Output the [x, y] coordinate of the center of the cell containing the given text.  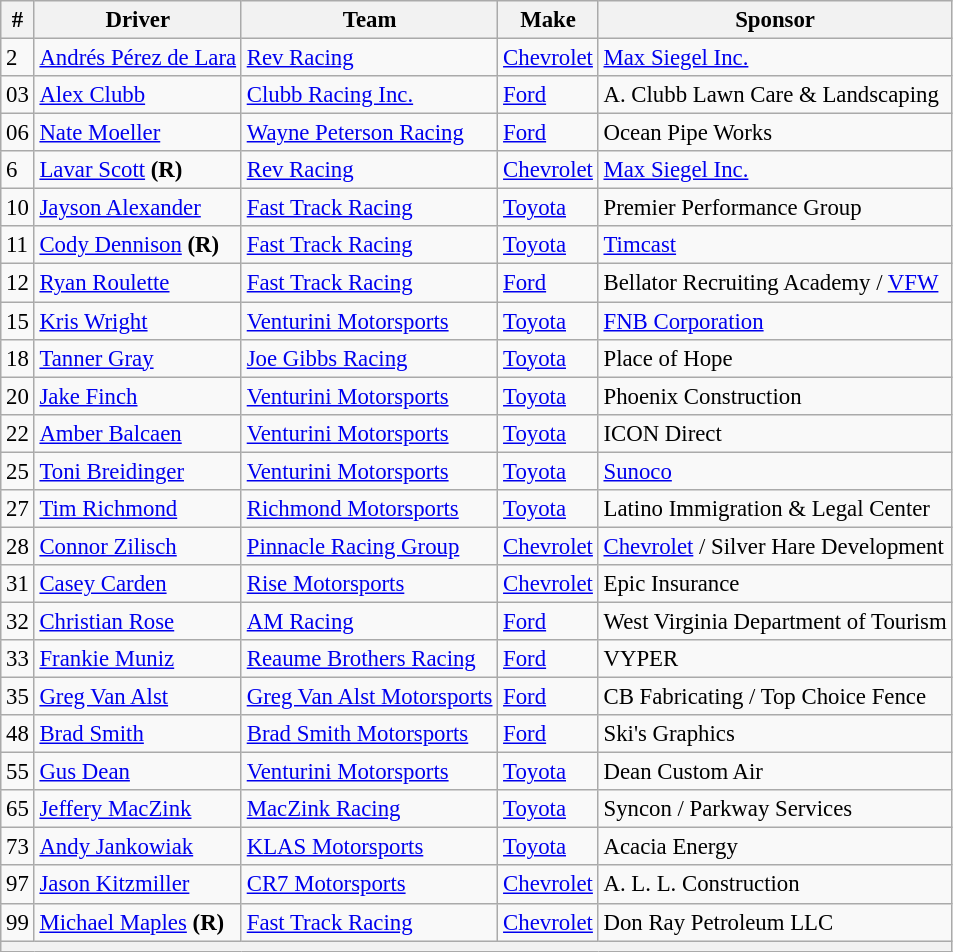
Cody Dennison (R) [138, 245]
Syncon / Parkway Services [775, 809]
Christian Rose [138, 621]
2 [18, 58]
Dean Custom Air [775, 772]
Casey Carden [138, 584]
AM Racing [369, 621]
Toni Breidinger [138, 471]
CR7 Motorsports [369, 885]
06 [18, 133]
Sunoco [775, 471]
12 [18, 283]
Ski's Graphics [775, 734]
03 [18, 95]
99 [18, 922]
65 [18, 809]
Timcast [775, 245]
Tanner Gray [138, 358]
Place of Hope [775, 358]
Gus Dean [138, 772]
Acacia Energy [775, 847]
73 [18, 847]
27 [18, 509]
Make [548, 20]
Brad Smith [138, 734]
Jayson Alexander [138, 208]
55 [18, 772]
Andy Jankowiak [138, 847]
Alex Clubb [138, 95]
Wayne Peterson Racing [369, 133]
CB Fabricating / Top Choice Fence [775, 697]
Bellator Recruiting Academy / VFW [775, 283]
35 [18, 697]
Joe Gibbs Racing [369, 358]
Frankie Muniz [138, 659]
Michael Maples (R) [138, 922]
Don Ray Petroleum LLC [775, 922]
KLAS Motorsports [369, 847]
West Virginia Department of Tourism [775, 621]
Nate Moeller [138, 133]
97 [18, 885]
MacZink Racing [369, 809]
Richmond Motorsports [369, 509]
ICON Direct [775, 433]
Jeffery MacZink [138, 809]
Kris Wright [138, 321]
A. Clubb Lawn Care & Landscaping [775, 95]
Brad Smith Motorsports [369, 734]
Driver [138, 20]
Team [369, 20]
Jake Finch [138, 396]
Clubb Racing Inc. [369, 95]
Phoenix Construction [775, 396]
28 [18, 546]
Jason Kitzmiller [138, 885]
48 [18, 734]
Epic Insurance [775, 584]
15 [18, 321]
Chevrolet / Silver Hare Development [775, 546]
Rise Motorsports [369, 584]
Greg Van Alst [138, 697]
6 [18, 170]
Tim Richmond [138, 509]
22 [18, 433]
33 [18, 659]
A. L. L. Construction [775, 885]
Ocean Pipe Works [775, 133]
Greg Van Alst Motorsports [369, 697]
Sponsor [775, 20]
Connor Zilisch [138, 546]
Latino Immigration & Legal Center [775, 509]
Ryan Roulette [138, 283]
18 [18, 358]
32 [18, 621]
Amber Balcaen [138, 433]
11 [18, 245]
20 [18, 396]
# [18, 20]
10 [18, 208]
Premier Performance Group [775, 208]
Andrés Pérez de Lara [138, 58]
31 [18, 584]
Reaume Brothers Racing [369, 659]
Pinnacle Racing Group [369, 546]
25 [18, 471]
FNB Corporation [775, 321]
Lavar Scott (R) [138, 170]
VYPER [775, 659]
